Extract the [X, Y] coordinate from the center of the cell holding the provided text.  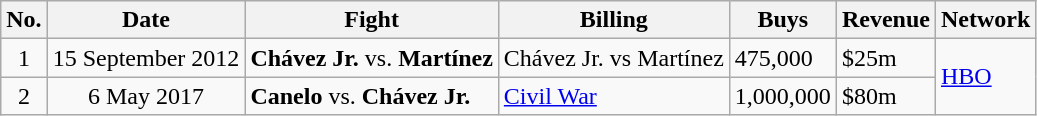
1 [24, 58]
HBO [985, 77]
Billing [614, 20]
Buys [782, 20]
2 [24, 96]
Revenue [886, 20]
Date [146, 20]
No. [24, 20]
Civil War [614, 96]
$80m [886, 96]
1,000,000 [782, 96]
$25m [886, 58]
Canelo vs. Chávez Jr. [372, 96]
Chávez Jr. vs. Martínez [372, 58]
15 September 2012 [146, 58]
Fight [372, 20]
Network [985, 20]
475,000 [782, 58]
Chávez Jr. vs Martínez [614, 58]
6 May 2017 [146, 96]
